Capture the cell that displays the provided text and extract its [X, Y] central coordinate. 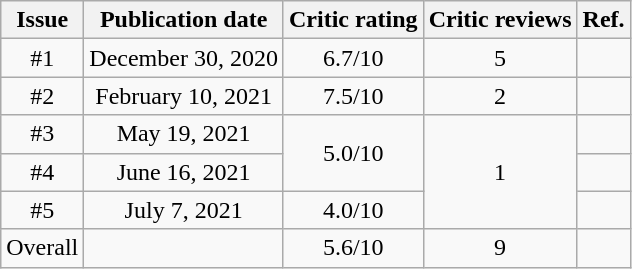
Critic rating [353, 20]
5 [500, 58]
6.7/10 [353, 58]
9 [500, 248]
December 30, 2020 [184, 58]
7.5/10 [353, 96]
Critic reviews [500, 20]
#4 [42, 172]
Issue [42, 20]
4.0/10 [353, 210]
#1 [42, 58]
1 [500, 172]
#5 [42, 210]
2 [500, 96]
Ref. [604, 20]
Overall [42, 248]
June 16, 2021 [184, 172]
#3 [42, 134]
February 10, 2021 [184, 96]
5.0/10 [353, 153]
5.6/10 [353, 248]
Publication date [184, 20]
May 19, 2021 [184, 134]
July 7, 2021 [184, 210]
#2 [42, 96]
